Extract the (x, y) coordinate from the center of the cell holding the provided text.  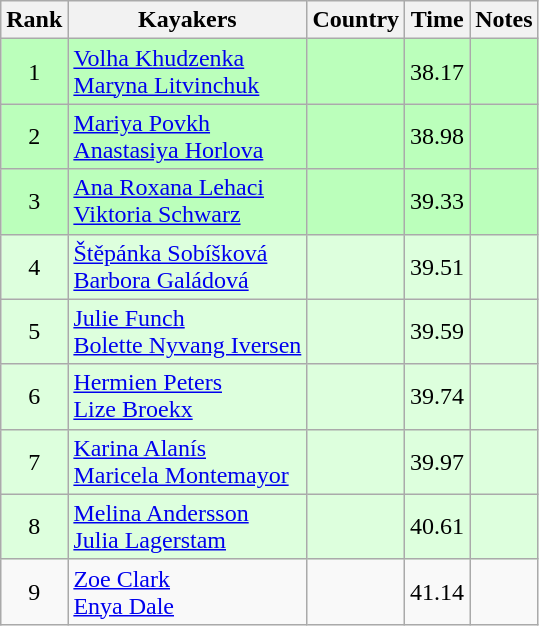
1 (34, 72)
41.14 (438, 592)
38.98 (438, 136)
Rank (34, 20)
6 (34, 396)
7 (34, 462)
39.59 (438, 332)
Mariya PovkhAnastasiya Horlova (188, 136)
9 (34, 592)
Time (438, 20)
4 (34, 266)
Hermien PetersLize Broekx (188, 396)
Julie FunchBolette Nyvang Iversen (188, 332)
Zoe ClarkEnya Dale (188, 592)
Ana Roxana LehaciViktoria Schwarz (188, 202)
8 (34, 526)
39.74 (438, 396)
38.17 (438, 72)
3 (34, 202)
39.97 (438, 462)
Country (356, 20)
2 (34, 136)
Karina AlanísMaricela Montemayor (188, 462)
Kayakers (188, 20)
40.61 (438, 526)
Štěpánka SobíškováBarbora Galádová (188, 266)
5 (34, 332)
Notes (504, 20)
39.33 (438, 202)
Volha KhudzenkaMaryna Litvinchuk (188, 72)
Melina AnderssonJulia Lagerstam (188, 526)
39.51 (438, 266)
